For the text-containing cell, return its midpoint in (x, y) coordinate format. 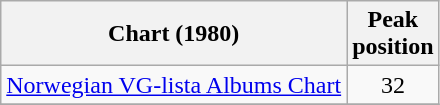
Peakposition (393, 34)
32 (393, 85)
Chart (1980) (174, 34)
Norwegian VG-lista Albums Chart (174, 85)
